Find where the given text appears and provide that cell's center as (x, y) coordinate. 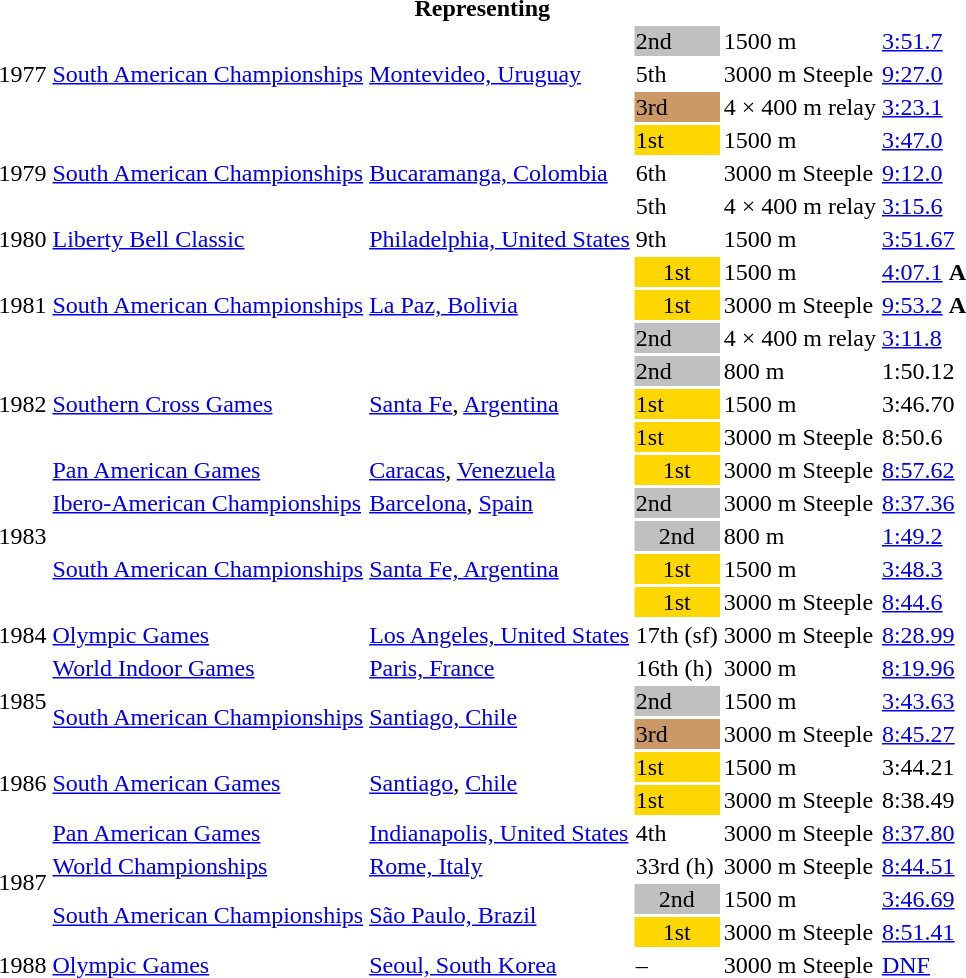
16th (h) (676, 668)
Montevideo, Uruguay (500, 74)
6th (676, 173)
Los Angeles, United States (500, 635)
Barcelona, Spain (500, 503)
World Indoor Games (208, 668)
La Paz, Bolivia (500, 305)
3000 m (800, 668)
Philadelphia, United States (500, 239)
Paris, France (500, 668)
Rome, Italy (500, 866)
Bucaramanga, Colombia (500, 173)
Indianapolis, United States (500, 833)
São Paulo, Brazil (500, 916)
South American Games (208, 784)
Liberty Bell Classic (208, 239)
Olympic Games (208, 635)
33rd (h) (676, 866)
Ibero-American Championships (208, 503)
4th (676, 833)
9th (676, 239)
Southern Cross Games (208, 404)
17th (sf) (676, 635)
Caracas, Venezuela (500, 470)
World Championships (208, 866)
